Locate the cell with the specified text and output its [X, Y] center coordinate. 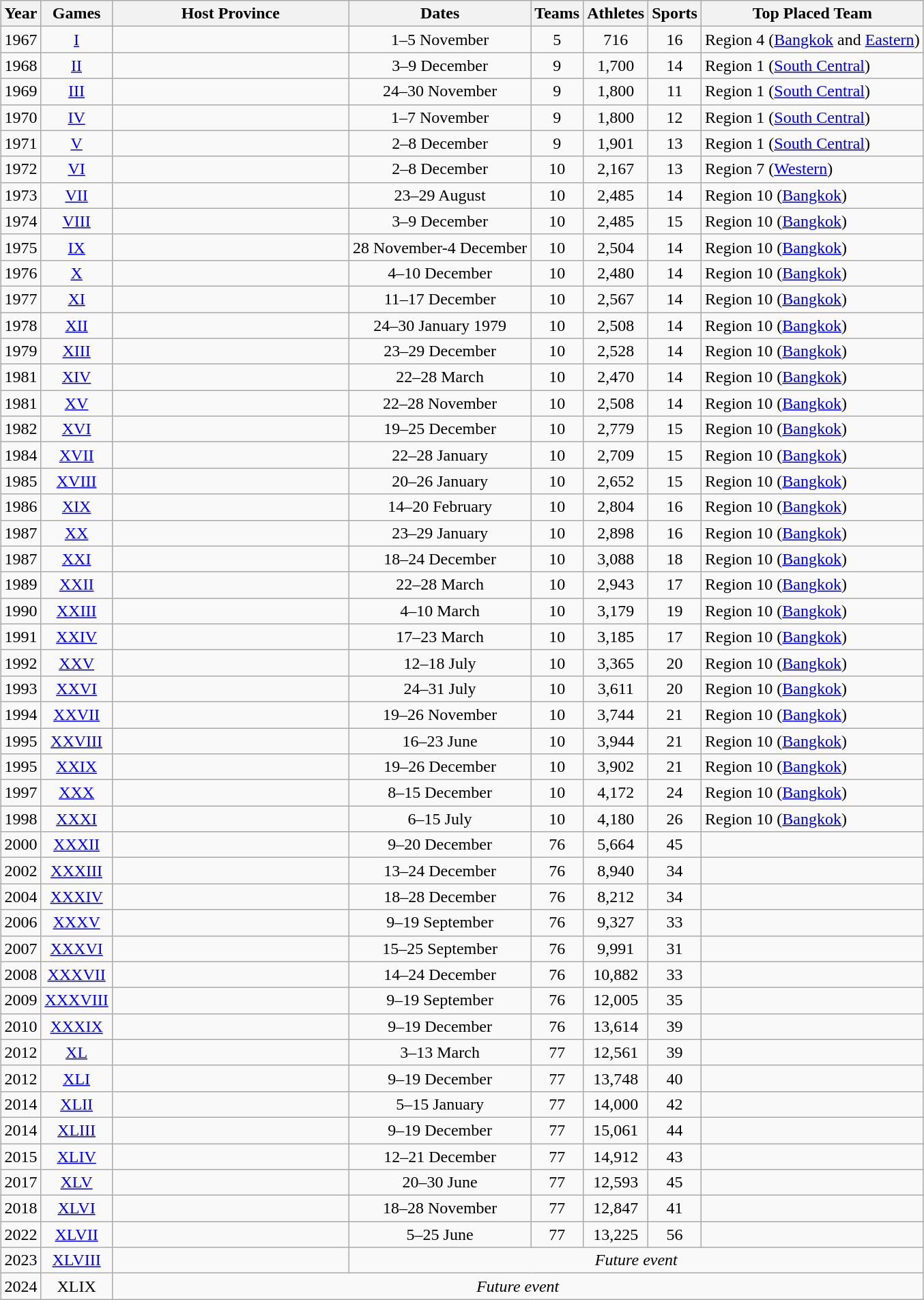
19–25 December [439, 429]
2,898 [616, 533]
1971 [20, 143]
23–29 January [439, 533]
XXVI [76, 689]
1976 [20, 273]
1982 [20, 429]
XXXIX [76, 1026]
8–15 December [439, 793]
XXXV [76, 923]
14–24 December [439, 974]
44 [675, 1130]
2006 [20, 923]
1985 [20, 481]
17–23 March [439, 637]
IX [76, 247]
XXIX [76, 767]
2008 [20, 974]
1998 [20, 819]
II [76, 66]
20–30 June [439, 1183]
VIII [76, 221]
14,912 [616, 1157]
2015 [20, 1157]
2,528 [616, 351]
XXIII [76, 611]
VI [76, 169]
1989 [20, 585]
XXXI [76, 819]
2,480 [616, 273]
1977 [20, 299]
XXIV [76, 637]
23–29 December [439, 351]
Region 4 (Bangkok and Eastern) [812, 40]
2004 [20, 897]
2017 [20, 1183]
2,567 [616, 299]
18–28 November [439, 1209]
2,943 [616, 585]
15–25 September [439, 949]
2022 [20, 1234]
2018 [20, 1209]
20–26 January [439, 481]
2009 [20, 1000]
XVIII [76, 481]
2024 [20, 1286]
22–28 January [439, 455]
14,000 [616, 1104]
40 [675, 1078]
11–17 December [439, 299]
24–31 July [439, 689]
18–24 December [439, 559]
Year [20, 14]
12 [675, 117]
18–28 December [439, 897]
19 [675, 611]
15,061 [616, 1130]
3,185 [616, 637]
2,652 [616, 481]
5,664 [616, 845]
Sports [675, 14]
4–10 March [439, 611]
1993 [20, 689]
35 [675, 1000]
31 [675, 949]
56 [675, 1234]
43 [675, 1157]
3,611 [616, 689]
1991 [20, 637]
XL [76, 1052]
XLI [76, 1078]
1970 [20, 117]
19–26 November [439, 714]
41 [675, 1209]
24–30 January 1979 [439, 326]
1–5 November [439, 40]
XXV [76, 663]
3,902 [616, 767]
1994 [20, 714]
I [76, 40]
XLVIII [76, 1260]
Host Province [231, 14]
XXXVI [76, 949]
XVII [76, 455]
XLIX [76, 1286]
XXVII [76, 714]
26 [675, 819]
XXXIII [76, 871]
III [76, 91]
12,847 [616, 1209]
2007 [20, 949]
XX [76, 533]
1975 [20, 247]
8,940 [616, 871]
42 [675, 1104]
4–10 December [439, 273]
28 November-4 December [439, 247]
Teams [557, 14]
3–13 March [439, 1052]
11 [675, 91]
12,005 [616, 1000]
XXVIII [76, 740]
XXXVII [76, 974]
5–15 January [439, 1104]
9,327 [616, 923]
XLVI [76, 1209]
1979 [20, 351]
14–20 February [439, 507]
3,179 [616, 611]
2000 [20, 845]
X [76, 273]
1–7 November [439, 117]
XXII [76, 585]
13–24 December [439, 871]
12,593 [616, 1183]
Athletes [616, 14]
1,700 [616, 66]
2023 [20, 1260]
XLIV [76, 1157]
6–15 July [439, 819]
XXXII [76, 845]
716 [616, 40]
XLII [76, 1104]
1997 [20, 793]
13,614 [616, 1026]
4,172 [616, 793]
24–30 November [439, 91]
2,167 [616, 169]
18 [675, 559]
XIX [76, 507]
XIV [76, 377]
2002 [20, 871]
Dates [439, 14]
1990 [20, 611]
12–21 December [439, 1157]
19–26 December [439, 767]
2,779 [616, 429]
XLIII [76, 1130]
Region 7 (Western) [812, 169]
13,748 [616, 1078]
1974 [20, 221]
13,225 [616, 1234]
Top Placed Team [812, 14]
2,804 [616, 507]
1978 [20, 326]
22–28 November [439, 403]
XV [76, 403]
4,180 [616, 819]
9,991 [616, 949]
XXI [76, 559]
3,365 [616, 663]
XXXIV [76, 897]
5–25 June [439, 1234]
8,212 [616, 897]
1968 [20, 66]
XLVII [76, 1234]
1992 [20, 663]
16–23 June [439, 740]
Games [76, 14]
10,882 [616, 974]
24 [675, 793]
XI [76, 299]
9–20 December [439, 845]
23–29 August [439, 195]
3,744 [616, 714]
1984 [20, 455]
12,561 [616, 1052]
XIII [76, 351]
5 [557, 40]
V [76, 143]
1972 [20, 169]
2010 [20, 1026]
1,901 [616, 143]
3,944 [616, 740]
XXXVIII [76, 1000]
VII [76, 195]
2,709 [616, 455]
XII [76, 326]
12–18 July [439, 663]
XVI [76, 429]
1967 [20, 40]
1969 [20, 91]
1986 [20, 507]
XXX [76, 793]
1973 [20, 195]
XLV [76, 1183]
2,470 [616, 377]
3,088 [616, 559]
IV [76, 117]
2,504 [616, 247]
